Return the (X, Y) coordinate for the center point of the cell that contains the specified text.  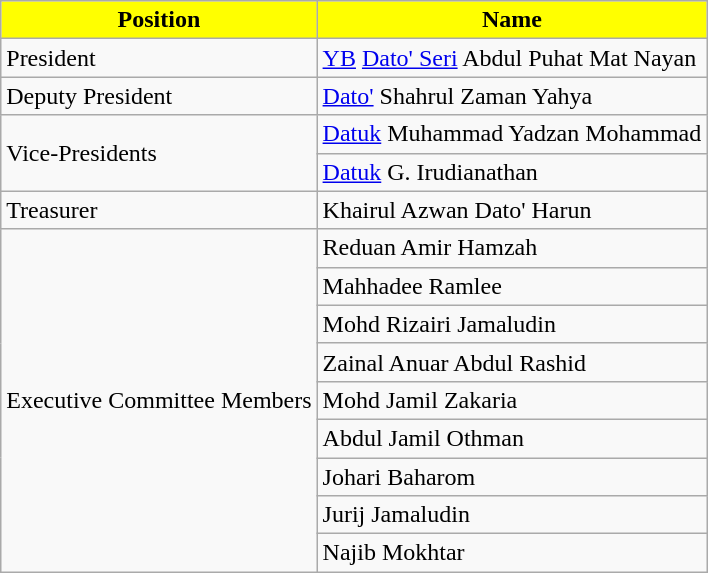
Reduan Amir Hamzah (512, 248)
President (159, 58)
Treasurer (159, 210)
Mohd Jamil Zakaria (512, 400)
Datuk G. Irudianathan (512, 172)
Abdul Jamil Othman (512, 438)
Mahhadee Ramlee (512, 286)
Name (512, 20)
Johari Baharom (512, 477)
YB Dato' Seri Abdul Puhat Mat Nayan (512, 58)
Datuk Muhammad Yadzan Mohammad (512, 134)
Khairul Azwan Dato' Harun (512, 210)
Mohd Rizairi Jamaludin (512, 324)
Zainal Anuar Abdul Rashid (512, 362)
Executive Committee Members (159, 400)
Najib Mokhtar (512, 553)
Vice-Presidents (159, 153)
Deputy President (159, 96)
Dato' Shahrul Zaman Yahya (512, 96)
Position (159, 20)
Jurij Jamaludin (512, 515)
